Extract the (X, Y) coordinate from the center of the cell holding the provided text.  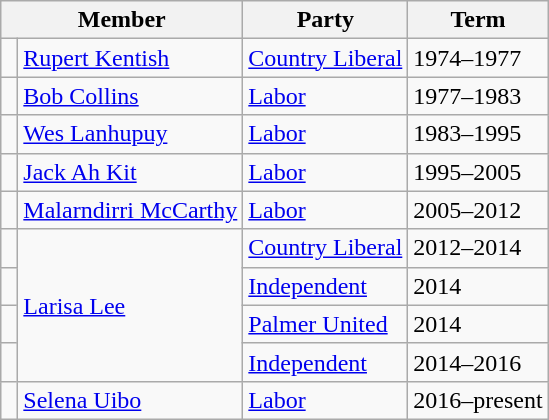
Term (478, 20)
Jack Ah Kit (130, 172)
2005–2012 (478, 210)
2016–present (478, 400)
Selena Uibo (130, 400)
1977–1983 (478, 96)
2014–2016 (478, 362)
Malarndirri McCarthy (130, 210)
Party (326, 20)
Bob Collins (130, 96)
Palmer United (326, 324)
1995–2005 (478, 172)
Member (122, 20)
1983–1995 (478, 134)
Rupert Kentish (130, 58)
2012–2014 (478, 248)
Larisa Lee (130, 305)
1974–1977 (478, 58)
Wes Lanhupuy (130, 134)
